Provide the [X, Y] coordinate of the cell's center where the given text is located.  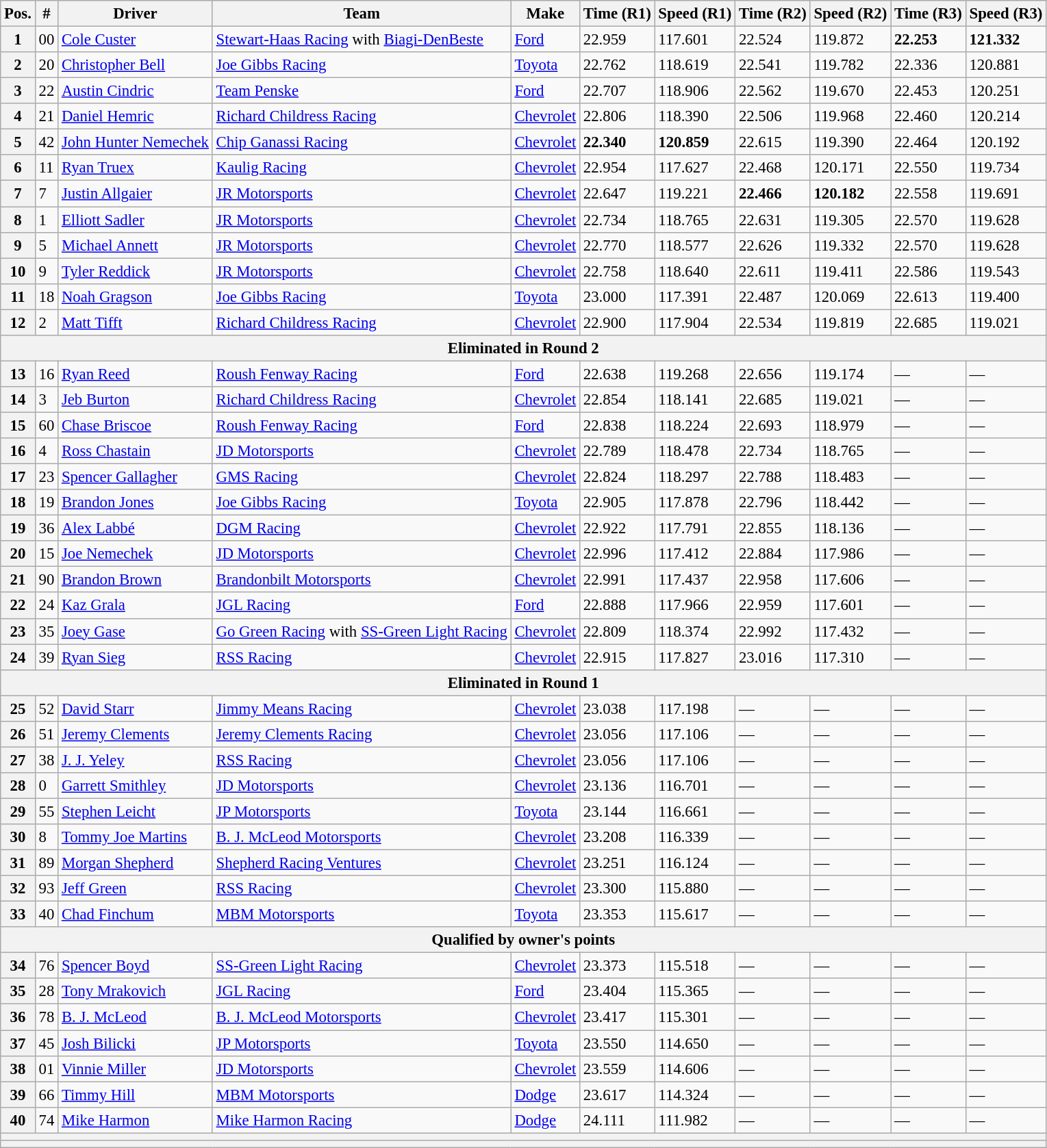
22.453 [929, 91]
120.881 [1006, 65]
Eliminated in Round 2 [523, 348]
Austin Cindric [136, 91]
31 [18, 863]
89 [47, 863]
116.124 [695, 863]
J. J. Yeley [136, 760]
22.900 [618, 322]
23.404 [618, 992]
22.253 [929, 40]
23.417 [618, 1017]
22.958 [773, 580]
Elliott Sadler [136, 220]
David Starr [136, 709]
22.922 [618, 528]
118.483 [850, 477]
119.221 [695, 194]
0 [47, 786]
Jeremy Clements [136, 735]
23.353 [618, 915]
119.332 [850, 245]
22.524 [773, 40]
Vinnie Miller [136, 1069]
22.550 [929, 168]
Chad Finchum [136, 915]
119.305 [850, 220]
118.640 [695, 271]
22.586 [929, 271]
22.487 [773, 296]
Joe Nemechek [136, 554]
Mike Harmon [136, 1120]
116.661 [695, 811]
23.144 [618, 811]
114.606 [695, 1069]
Time (R3) [929, 14]
22.464 [929, 142]
22.506 [773, 116]
120.182 [850, 194]
117.391 [695, 296]
23.016 [773, 657]
22.615 [773, 142]
B. J. McLeod [136, 1017]
Tommy Joe Martins [136, 837]
Ross Chastain [136, 451]
118.619 [695, 65]
32 [18, 889]
22.631 [773, 220]
Joey Gase [136, 631]
22.336 [929, 65]
Speed (R2) [850, 14]
60 [47, 425]
22.838 [618, 425]
DGM Racing [362, 528]
22.468 [773, 168]
Mike Harmon Racing [362, 1120]
22.824 [618, 477]
34 [18, 966]
117.310 [850, 657]
118.577 [695, 245]
23.000 [618, 296]
66 [47, 1095]
90 [47, 580]
78 [47, 1017]
120.859 [695, 142]
Chase Briscoe [136, 425]
118.442 [850, 502]
120.214 [1006, 116]
Christopher Bell [136, 65]
22.638 [618, 374]
Team Penske [362, 91]
23.208 [618, 837]
22.758 [618, 271]
24.111 [618, 1120]
42 [47, 142]
120.251 [1006, 91]
22.806 [618, 116]
114.650 [695, 1043]
117.198 [695, 709]
119.782 [850, 65]
22.562 [773, 91]
Noah Gragson [136, 296]
120.171 [850, 168]
Stephen Leicht [136, 811]
119.670 [850, 91]
Ryan Sieg [136, 657]
22.460 [929, 116]
118.224 [695, 425]
Jeremy Clements Racing [362, 735]
118.136 [850, 528]
37 [18, 1043]
Ryan Reed [136, 374]
22.915 [618, 657]
30 [18, 837]
22.789 [618, 451]
01 [47, 1069]
74 [47, 1120]
Team [362, 14]
55 [47, 811]
52 [47, 709]
22.770 [618, 245]
119.174 [850, 374]
119.691 [1006, 194]
Tony Mrakovich [136, 992]
Matt Tifft [136, 322]
118.906 [695, 91]
22.888 [618, 606]
Time (R1) [618, 14]
Garrett Smithley [136, 786]
111.982 [695, 1120]
John Hunter Nemechek [136, 142]
22.905 [618, 502]
Eliminated in Round 1 [523, 683]
Brandonbilt Motorsports [362, 580]
6 [18, 168]
117.878 [695, 502]
Brandon Brown [136, 580]
117.904 [695, 322]
Time (R2) [773, 14]
118.478 [695, 451]
23.300 [618, 889]
115.617 [695, 915]
118.374 [695, 631]
22.693 [773, 425]
22.558 [929, 194]
Timmy Hill [136, 1095]
116.339 [695, 837]
120.069 [850, 296]
Go Green Racing with SS-Green Light Racing [362, 631]
23.550 [618, 1043]
22.992 [773, 631]
Brandon Jones [136, 502]
Spencer Gallagher [136, 477]
SS-Green Light Racing [362, 966]
120.192 [1006, 142]
117.606 [850, 580]
22.788 [773, 477]
Chip Ganassi Racing [362, 142]
93 [47, 889]
22.707 [618, 91]
23.251 [618, 863]
12 [18, 322]
23.038 [618, 709]
Tyler Reddick [136, 271]
119.872 [850, 40]
115.301 [695, 1017]
121.332 [1006, 40]
117.627 [695, 168]
29 [18, 811]
76 [47, 966]
14 [18, 400]
Ryan Truex [136, 168]
Kaz Grala [136, 606]
119.411 [850, 271]
117.966 [695, 606]
Morgan Shepherd [136, 863]
115.880 [695, 889]
22.809 [618, 631]
Stewart-Haas Racing with Biagi-DenBeste [362, 40]
26 [18, 735]
119.734 [1006, 168]
114.324 [695, 1095]
25 [18, 709]
00 [47, 40]
22.541 [773, 65]
115.365 [695, 992]
17 [18, 477]
117.986 [850, 554]
116.701 [695, 786]
22.647 [618, 194]
Jeff Green [136, 889]
22.854 [618, 400]
22.991 [618, 580]
Daniel Hemric [136, 116]
119.968 [850, 116]
51 [47, 735]
Spencer Boyd [136, 966]
# [47, 14]
Qualified by owner's points [523, 940]
22.884 [773, 554]
118.390 [695, 116]
Speed (R1) [695, 14]
117.791 [695, 528]
117.412 [695, 554]
Josh Bilicki [136, 1043]
Cole Custer [136, 40]
13 [18, 374]
Speed (R3) [1006, 14]
22.611 [773, 271]
22.534 [773, 322]
Michael Annett [136, 245]
Jimmy Means Racing [362, 709]
119.390 [850, 142]
33 [18, 915]
115.518 [695, 966]
22.762 [618, 65]
22.796 [773, 502]
23.559 [618, 1069]
22.613 [929, 296]
23.136 [618, 786]
22.954 [618, 168]
117.432 [850, 631]
117.437 [695, 580]
27 [18, 760]
119.543 [1006, 271]
119.400 [1006, 296]
22.626 [773, 245]
GMS Racing [362, 477]
45 [47, 1043]
Make [545, 14]
Kaulig Racing [362, 168]
Shepherd Racing Ventures [362, 863]
Alex Labbé [136, 528]
119.819 [850, 322]
118.979 [850, 425]
22.656 [773, 374]
23.373 [618, 966]
Justin Allgaier [136, 194]
Jeb Burton [136, 400]
22.855 [773, 528]
Pos. [18, 14]
22.340 [618, 142]
117.827 [695, 657]
118.297 [695, 477]
23.617 [618, 1095]
118.141 [695, 400]
10 [18, 271]
22.996 [618, 554]
119.268 [695, 374]
Driver [136, 14]
22.466 [773, 194]
